Return [X, Y] of the center of cell containing provided text 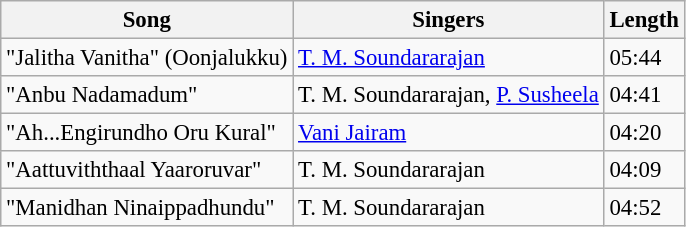
04:52 [644, 208]
Singers [448, 20]
"Aattuviththaal Yaaroruvar" [147, 170]
04:20 [644, 133]
04:41 [644, 95]
Song [147, 20]
"Anbu Nadamadum" [147, 95]
T. M. Soundararajan, P. Susheela [448, 95]
Vani Jairam [448, 133]
04:09 [644, 170]
"Ah...Engirundho Oru Kural" [147, 133]
05:44 [644, 58]
Length [644, 20]
"Jalitha Vanitha" (Oonjalukku) [147, 58]
"Manidhan Ninaippadhundu" [147, 208]
